Return the (x, y) coordinate for the center point of the cell that contains the specified text.  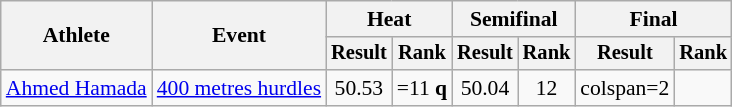
12 (547, 88)
400 metres hurdles (239, 88)
Heat (389, 19)
Ahmed Hamada (76, 88)
50.53 (359, 88)
50.04 (485, 88)
colspan=2 (624, 88)
Event (239, 36)
Final (654, 19)
Semifinal (514, 19)
=11 q (422, 88)
Athlete (76, 36)
